Capture the cell that displays the provided text and extract its (x, y) central coordinate. 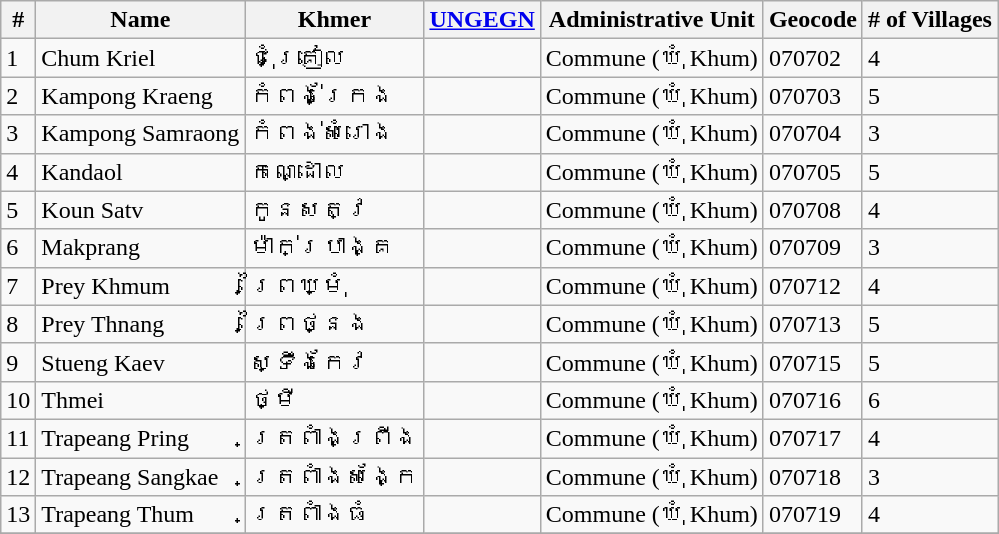
Kampong Kraeng (140, 96)
Trapeang Thum (140, 515)
7 (18, 286)
Trapeang Sangkae (140, 477)
ជុំគ្រៀល (334, 58)
# (18, 20)
កូនសត្វ (334, 210)
ម៉ាក់ប្រាង្គ (334, 248)
12 (18, 477)
8 (18, 324)
070704 (812, 134)
UNGEGN (482, 20)
កណ្ដោល (334, 172)
Chum Kriel (140, 58)
Administrative Unit (652, 20)
9 (18, 362)
Khmer (334, 20)
Geocode (812, 20)
ត្រពាំងព្រីង (334, 438)
13 (18, 515)
ស្ទឹងកែវ (334, 362)
ព្រៃឃ្មុំ (334, 286)
11 (18, 438)
070705 (812, 172)
070719 (812, 515)
070702 (812, 58)
ព្រៃថ្នង (334, 324)
070715 (812, 362)
Trapeang Pring (140, 438)
ត្រពាំងសង្កែ (334, 477)
Kandaol (140, 172)
070708 (812, 210)
Prey Khmum (140, 286)
កំពង់ក្រែង (334, 96)
10 (18, 400)
Makprang (140, 248)
# of Villages (930, 20)
Name (140, 20)
070709 (812, 248)
070717 (812, 438)
070712 (812, 286)
កំពង់សំរោង (334, 134)
ថ្មី (334, 400)
Kampong Samraong (140, 134)
Stueng Kaev (140, 362)
1 (18, 58)
2 (18, 96)
Prey Thnang (140, 324)
070713 (812, 324)
070703 (812, 96)
070718 (812, 477)
Thmei (140, 400)
070716 (812, 400)
ត្រពាំងធំ (334, 515)
Koun Satv (140, 210)
